Find where the given text appears and provide that cell's center as [x, y] coordinate. 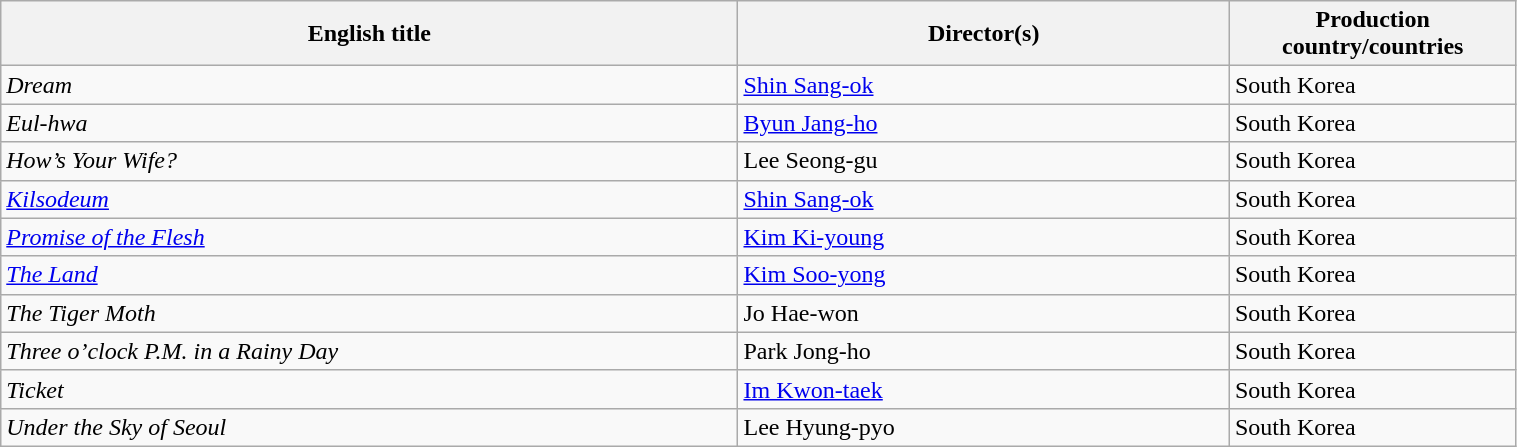
Lee Seong-gu [984, 161]
Jo Hae-won [984, 313]
Kim Soo-yong [984, 275]
Promise of the Flesh [370, 237]
Director(s) [984, 34]
Kim Ki-young [984, 237]
The Land [370, 275]
English title [370, 34]
Im Kwon-taek [984, 389]
Kilsodeum [370, 199]
The Tiger Moth [370, 313]
Byun Jang-ho [984, 123]
Lee Hyung-pyo [984, 427]
Park Jong-ho [984, 351]
Production country/countries [1372, 34]
Three o’clock P.M. in a Rainy Day [370, 351]
Eul-hwa [370, 123]
Dream [370, 85]
How’s Your Wife? [370, 161]
Ticket [370, 389]
Under the Sky of Seoul [370, 427]
